Identify which cell holds the provided text, then report its (X, Y) central coordinate. 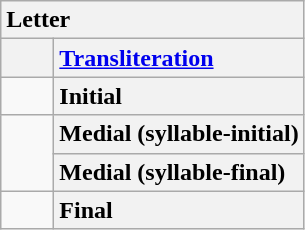
Initial (179, 96)
Transliteration (179, 58)
Medial (syllable-final) (179, 172)
Final (179, 210)
Letter (152, 20)
Medial (syllable-initial) (179, 134)
